For the text-containing cell, return its midpoint in (x, y) coordinate format. 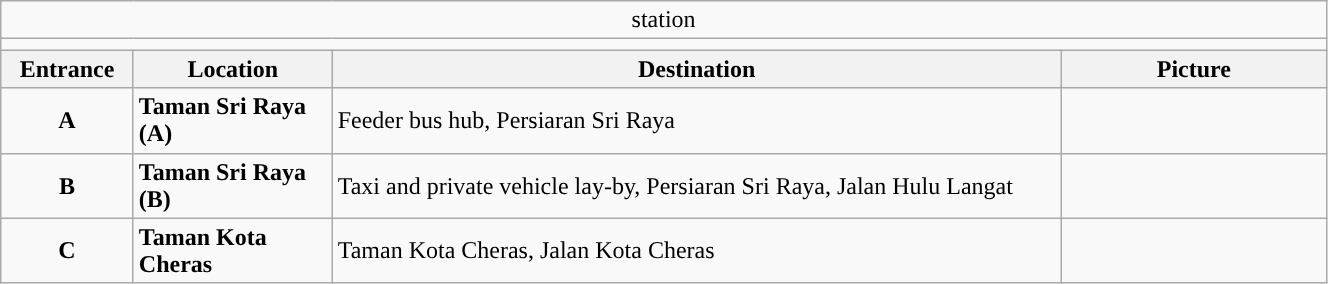
Location (232, 69)
Taman Sri Raya (A) (232, 120)
A (68, 120)
Taman Kota Cheras, Jalan Kota Cheras (696, 250)
Destination (696, 69)
Taman Kota Cheras (232, 250)
Entrance (68, 69)
Taxi and private vehicle lay-by, Persiaran Sri Raya, Jalan Hulu Langat (696, 186)
Taman Sri Raya (B) (232, 186)
B (68, 186)
C (68, 250)
station (664, 20)
Feeder bus hub, Persiaran Sri Raya (696, 120)
Picture (1194, 69)
